Locate the cell with the specified text and output its (x, y) center coordinate. 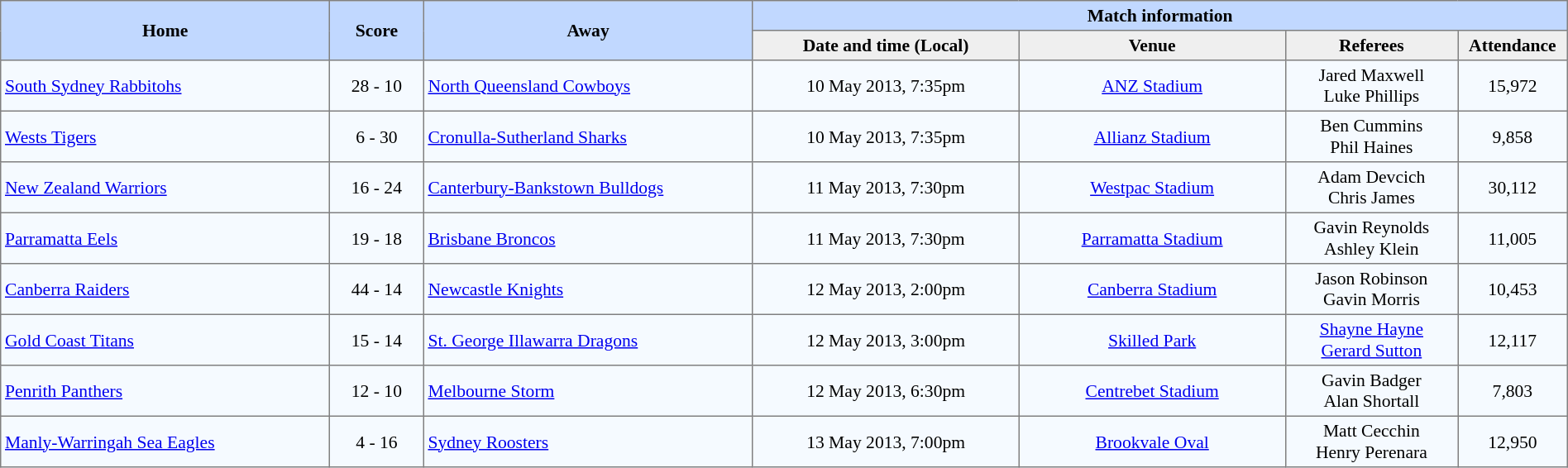
9,858 (1513, 136)
44 - 14 (377, 289)
16 - 24 (377, 188)
12,117 (1513, 340)
15,972 (1513, 86)
Cronulla-Sutherland Sharks (588, 136)
Home (165, 31)
North Queensland Cowboys (588, 86)
Westpac Stadium (1152, 188)
7,803 (1513, 391)
Parramatta Stadium (1152, 238)
ANZ Stadium (1152, 86)
Brisbane Broncos (588, 238)
12,950 (1513, 442)
Gavin BadgerAlan Shortall (1371, 391)
Melbourne Storm (588, 391)
4 - 16 (377, 442)
11,005 (1513, 238)
South Sydney Rabbitohs (165, 86)
Canberra Stadium (1152, 289)
Ben CumminsPhil Haines (1371, 136)
Adam DevcichChris James (1371, 188)
Brookvale Oval (1152, 442)
19 - 18 (377, 238)
Score (377, 31)
Centrebet Stadium (1152, 391)
Gold Coast Titans (165, 340)
Date and time (Local) (886, 45)
Jason RobinsonGavin Morris (1371, 289)
Match information (1159, 16)
10,453 (1513, 289)
15 - 14 (377, 340)
Allianz Stadium (1152, 136)
13 May 2013, 7:00pm (886, 442)
28 - 10 (377, 86)
Gavin ReynoldsAshley Klein (1371, 238)
Matt CecchinHenry Perenara (1371, 442)
Canterbury-Bankstown Bulldogs (588, 188)
12 May 2013, 6:30pm (886, 391)
Jared MaxwellLuke Phillips (1371, 86)
Away (588, 31)
Shayne HayneGerard Sutton (1371, 340)
Newcastle Knights (588, 289)
Skilled Park (1152, 340)
Referees (1371, 45)
12 May 2013, 3:00pm (886, 340)
12 - 10 (377, 391)
Manly-Warringah Sea Eagles (165, 442)
30,112 (1513, 188)
Venue (1152, 45)
Canberra Raiders (165, 289)
Wests Tigers (165, 136)
Penrith Panthers (165, 391)
6 - 30 (377, 136)
Attendance (1513, 45)
12 May 2013, 2:00pm (886, 289)
St. George Illawarra Dragons (588, 340)
Sydney Roosters (588, 442)
New Zealand Warriors (165, 188)
Parramatta Eels (165, 238)
